Scan for the cell matching the given text and deliver its [x, y] coordinate at center. 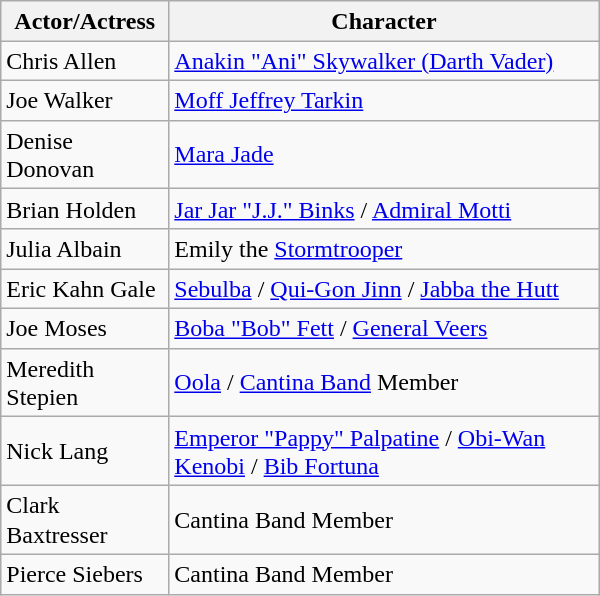
Emperor "Pappy" Palpatine / Obi-Wan Kenobi / Bib Fortuna [384, 452]
Julia Albain [85, 249]
Emily the Stormtrooper [384, 249]
Clark Baxtresser [85, 520]
Character [384, 21]
Chris Allen [85, 61]
Oola / Cantina Band Member [384, 382]
Jar Jar "J.J." Binks / Admiral Motti [384, 209]
Joe Walker [85, 100]
Boba "Bob" Fett / General Veers [384, 328]
Actor/Actress [85, 21]
Sebulba / Qui-Gon Jinn / Jabba the Hutt [384, 289]
Anakin "Ani" Skywalker (Darth Vader) [384, 61]
Joe Moses [85, 328]
Eric Kahn Gale [85, 289]
Pierce Siebers [85, 574]
Brian Holden [85, 209]
Denise Donovan [85, 154]
Mara Jade [384, 154]
Moff Jeffrey Tarkin [384, 100]
Nick Lang [85, 452]
Meredith Stepien [85, 382]
